Pinpoint the cell where the given text exists, returning its [x, y] midpoint coordinate. 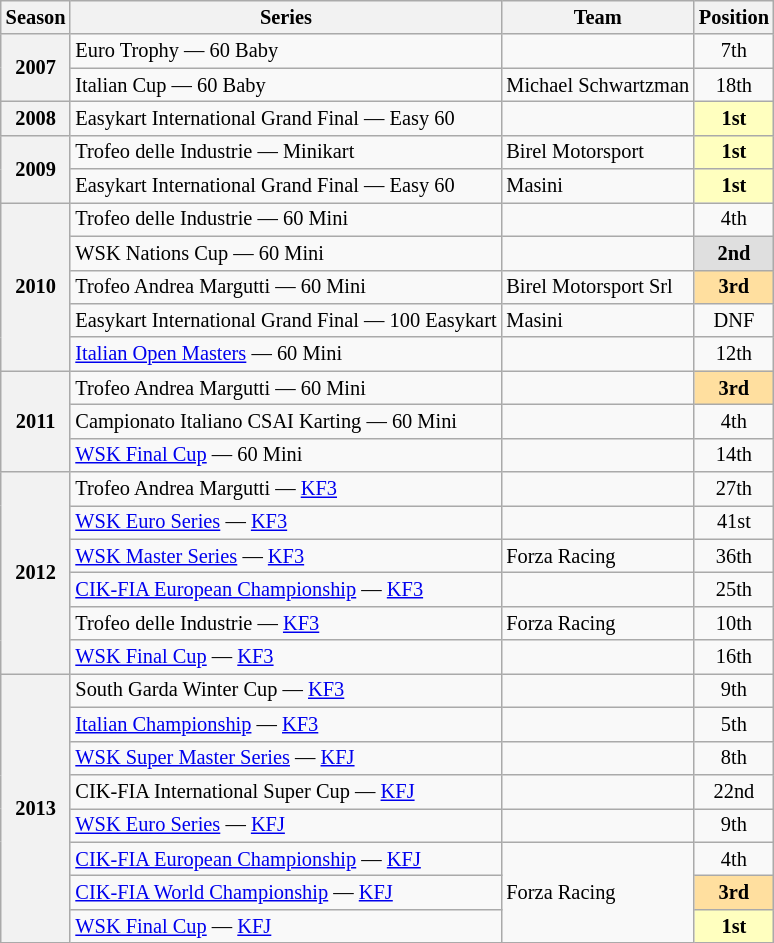
Trofeo delle Industrie — Minikart [286, 152]
WSK Euro Series — KF3 [286, 522]
Trofeo delle Industrie — 60 Mini [286, 219]
18th [734, 85]
WSK Super Master Series — KFJ [286, 758]
DNF [734, 320]
Campionato Italiano CSAI Karting — 60 Mini [286, 421]
WSK Euro Series — KFJ [286, 825]
2007 [36, 68]
2nd [734, 253]
8th [734, 758]
WSK Final Cup — KFJ [286, 926]
2011 [36, 422]
Trofeo delle Industrie — KF3 [286, 623]
22nd [734, 791]
41st [734, 522]
Italian Championship — KF3 [286, 724]
2009 [36, 168]
2010 [36, 286]
2013 [36, 808]
Trofeo Andrea Margutti — KF3 [286, 489]
Position [734, 17]
WSK Nations Cup — 60 Mini [286, 253]
WSK Final Cup — KF3 [286, 657]
10th [734, 623]
WSK Final Cup — 60 Mini [286, 455]
Michael Schwartzman [598, 85]
Birel Motorsport [598, 152]
36th [734, 556]
Series [286, 17]
12th [734, 354]
25th [734, 589]
7th [734, 51]
14th [734, 455]
Italian Cup — 60 Baby [286, 85]
27th [734, 489]
Italian Open Masters — 60 Mini [286, 354]
CIK-FIA International Super Cup — KFJ [286, 791]
CIK-FIA European Championship — KF3 [286, 589]
5th [734, 724]
16th [734, 657]
Team [598, 17]
Easykart International Grand Final — 100 Easykart [286, 320]
2012 [36, 573]
2008 [36, 118]
CIK-FIA European Championship — KFJ [286, 859]
South Garda Winter Cup — KF3 [286, 690]
Birel Motorsport Srl [598, 287]
CIK-FIA World Championship — KFJ [286, 892]
WSK Master Series — KF3 [286, 556]
Euro Trophy — 60 Baby [286, 51]
Season [36, 17]
